From the cell containing the given text, extract its center point as [X, Y] coordinate. 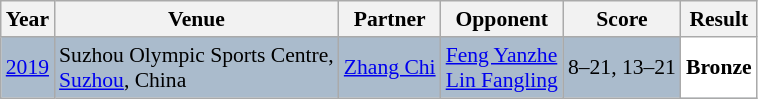
Feng Yanzhe Lin Fangling [502, 68]
Opponent [502, 19]
Result [719, 19]
Score [622, 19]
Year [28, 19]
Bronze [719, 68]
Partner [390, 19]
8–21, 13–21 [622, 68]
Venue [196, 19]
Zhang Chi [390, 68]
2019 [28, 68]
Suzhou Olympic Sports Centre,Suzhou, China [196, 68]
